Return the (X, Y) coordinate for the center point of the cell that contains the specified text.  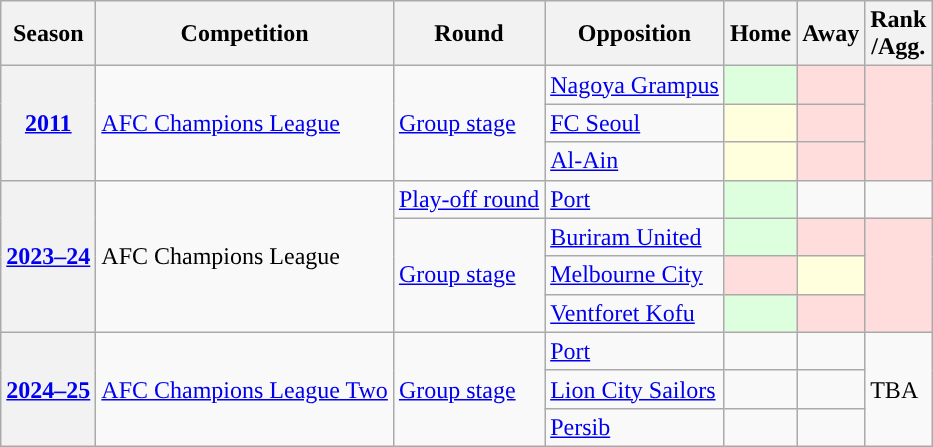
Round (468, 34)
2024–25 (48, 389)
Al-Ain (635, 161)
FC Seoul (635, 123)
Rank/Agg. (898, 34)
Buriram United (635, 237)
Melbourne City (635, 275)
Home (760, 34)
TBA (898, 389)
2023–24 (48, 256)
Opposition (635, 34)
2011 (48, 123)
Nagoya Grampus (635, 85)
AFC Champions League Two (245, 389)
Away (831, 34)
Competition (245, 34)
Play-off round (468, 199)
Ventforet Kofu (635, 313)
Season (48, 34)
Persib (635, 427)
Lion City Sailors (635, 389)
